Scan for the cell matching the given text and deliver its (X, Y) coordinate at center. 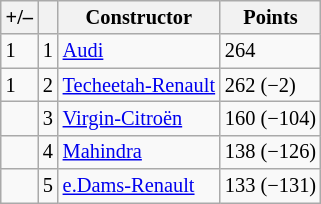
264 (270, 51)
Points (270, 17)
+/– (20, 17)
2 (48, 85)
Constructor (139, 17)
Audi (139, 51)
4 (48, 152)
Virgin-Citroën (139, 118)
5 (48, 186)
133 (−131) (270, 186)
Techeetah-Renault (139, 85)
160 (−104) (270, 118)
e.Dams-Renault (139, 186)
Mahindra (139, 152)
138 (−126) (270, 152)
262 (−2) (270, 85)
3 (48, 118)
